Determine the (x, y) coordinate at the center of the cell enclosing the given text.  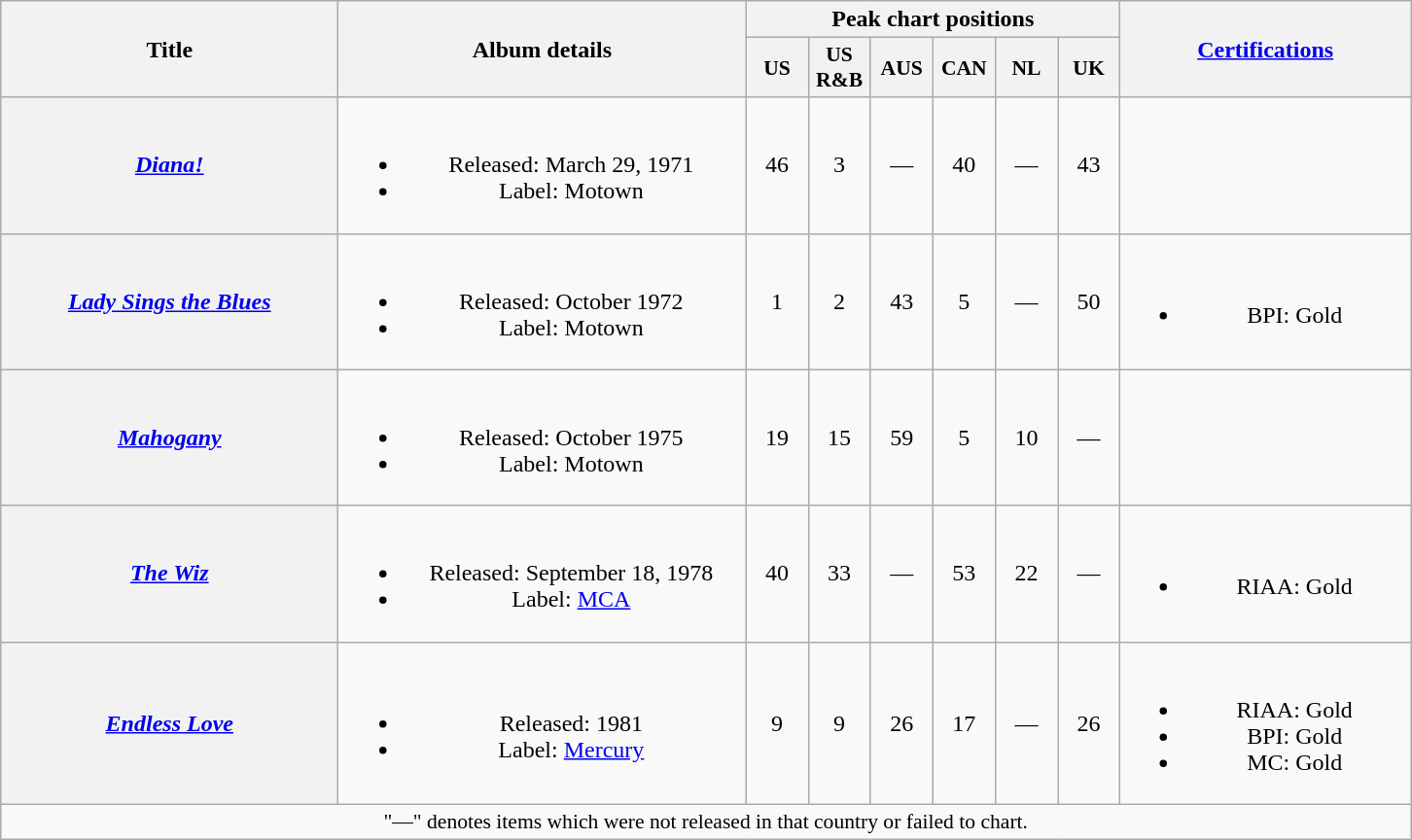
3 (839, 165)
CAN (964, 68)
Album details (543, 49)
Certifications (1266, 49)
10 (1026, 437)
22 (1026, 574)
US (777, 68)
The Wiz (169, 574)
15 (839, 437)
AUS (901, 68)
Released: March 29, 1971Label: Motown (543, 165)
BPI: Gold (1266, 301)
Mahogany (169, 437)
19 (777, 437)
Lady Sings the Blues (169, 301)
Released: September 18, 1978Label: MCA (543, 574)
17 (964, 723)
Released: 1981Label: Mercury (543, 723)
Title (169, 49)
Released: October 1972Label: Motown (543, 301)
1 (777, 301)
Released: October 1975Label: Motown (543, 437)
2 (839, 301)
Peak chart positions (934, 19)
RIAA: Gold (1266, 574)
RIAA: GoldBPI: GoldMC: Gold (1266, 723)
50 (1089, 301)
UK (1089, 68)
Endless Love (169, 723)
33 (839, 574)
USR&B (839, 68)
53 (964, 574)
"—" denotes items which were not released in that country or failed to chart. (706, 822)
46 (777, 165)
NL (1026, 68)
Diana! (169, 165)
59 (901, 437)
